Locate the cell with the specified text and output its (x, y) center coordinate. 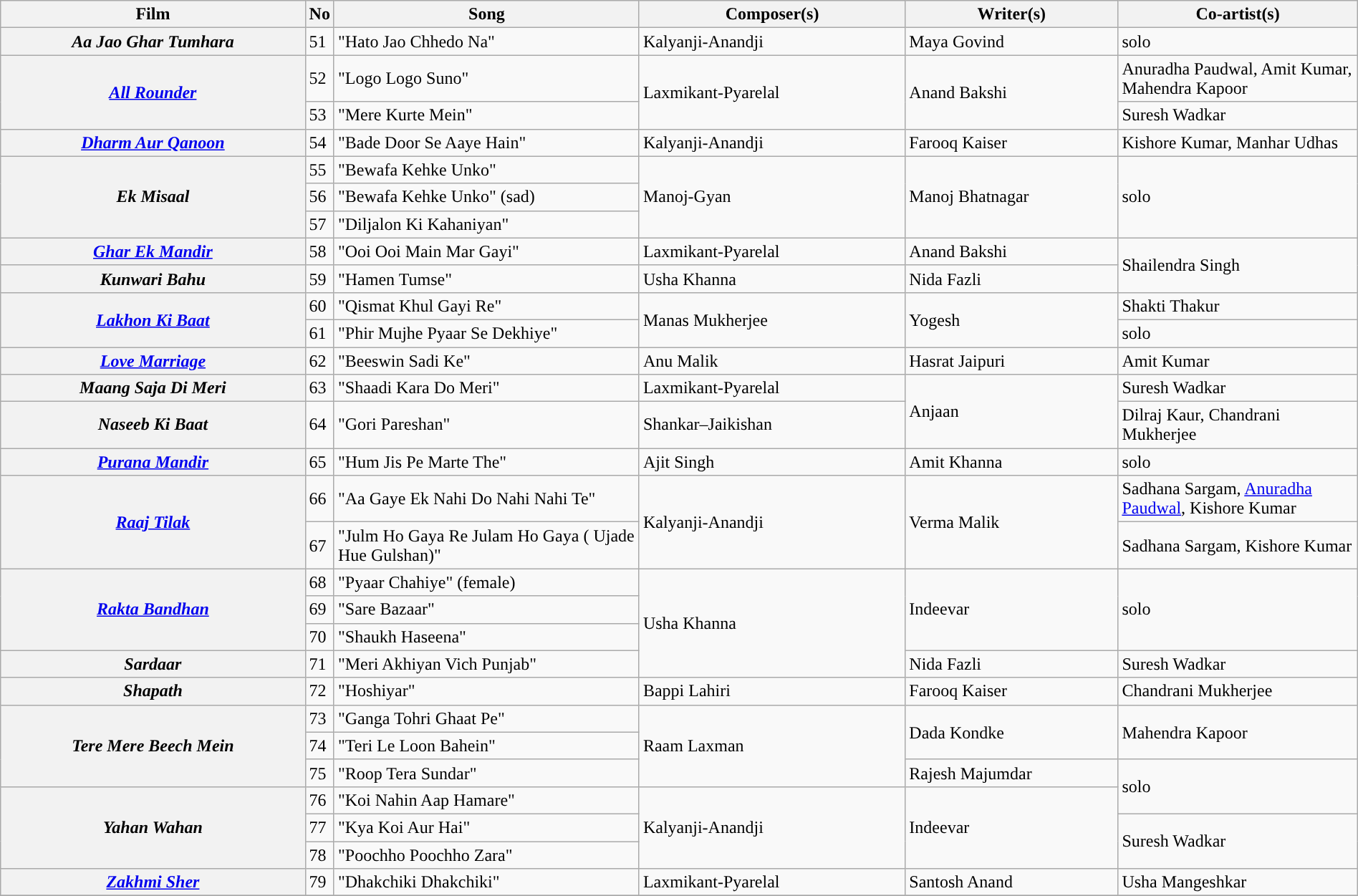
Amit Kumar (1238, 360)
"Bewafa Kehke Unko" (sad) (486, 197)
"Teri Le Loon Bahein" (486, 746)
"Roop Tera Sundar" (486, 773)
Hasrat Jaipuri (1011, 360)
Chandrani Mukherjee (1238, 691)
Love Marriage (153, 360)
Co-artist(s) (1238, 14)
No (319, 14)
"Ganga Tohri Ghaat Pe" (486, 718)
Anjaan (1011, 411)
"Shaadi Kara Do Meri" (486, 388)
Sadhana Sargam, Kishore Kumar (1238, 546)
"Hoshiyar" (486, 691)
Raam Laxman (772, 746)
"Ooi Ooi Main Mar Gayi" (486, 251)
Kunwari Bahu (153, 279)
72 (319, 691)
Dilraj Kaur, Chandrani Mukherjee (1238, 425)
Dada Kondke (1011, 732)
52 (319, 79)
Manas Mukherjee (772, 319)
Aa Jao Ghar Tumhara (153, 42)
"Kya Koi Aur Hai" (486, 827)
Anu Malik (772, 360)
"Julm Ho Gaya Re Julam Ho Gaya ( Ujade Hue Gulshan)" (486, 546)
64 (319, 425)
"Beeswin Sadi Ke" (486, 360)
77 (319, 827)
Dharm Aur Qanoon (153, 143)
Usha Mangeshkar (1238, 882)
73 (319, 718)
"Aa Gaye Ek Nahi Do Nahi Nahi Te" (486, 498)
58 (319, 251)
Naseeb Ki Baat (153, 425)
61 (319, 333)
76 (319, 800)
Bappi Lahiri (772, 691)
Writer(s) (1011, 14)
Sardaar (153, 664)
"Dhakchiki Dhakchiki" (486, 882)
Manoj Bhatnagar (1011, 197)
Film (153, 14)
Song (486, 14)
51 (319, 42)
"Phir Mujhe Pyaar Se Dekhiye" (486, 333)
Shapath (153, 691)
Shankar–Jaikishan (772, 425)
Lakhon Ki Baat (153, 319)
Yahan Wahan (153, 827)
"Hum Jis Pe Marte The" (486, 462)
"Bade Door Se Aaye Hain" (486, 143)
62 (319, 360)
78 (319, 854)
66 (319, 498)
68 (319, 582)
Shailendra Singh (1238, 265)
70 (319, 637)
Rajesh Majumdar (1011, 773)
Raaj Tilak (153, 522)
69 (319, 610)
"Qismat Khul Gayi Re" (486, 306)
Composer(s) (772, 14)
Yogesh (1011, 319)
Mahendra Kapoor (1238, 732)
Ajit Singh (772, 462)
59 (319, 279)
Kishore Kumar, Manhar Udhas (1238, 143)
"Hamen Tumse" (486, 279)
71 (319, 664)
74 (319, 746)
Purana Mandir (153, 462)
Tere Mere Beech Mein (153, 746)
54 (319, 143)
57 (319, 224)
Ek Misaal (153, 197)
All Rounder (153, 92)
Sadhana Sargam, Anuradha Paudwal, Kishore Kumar (1238, 498)
75 (319, 773)
"Gori Pareshan" (486, 425)
53 (319, 115)
Rakta Bandhan (153, 610)
"Hato Jao Chhedo Na" (486, 42)
Shakti Thakur (1238, 306)
Anuradha Paudwal, Amit Kumar, Mahendra Kapoor (1238, 79)
"Mere Kurte Mein" (486, 115)
Manoj-Gyan (772, 197)
"Meri Akhiyan Vich Punjab" (486, 664)
"Bewafa Kehke Unko" (486, 170)
Zakhmi Sher (153, 882)
56 (319, 197)
"Pyaar Chahiye" (female) (486, 582)
"Koi Nahin Aap Hamare" (486, 800)
Maya Govind (1011, 42)
67 (319, 546)
Santosh Anand (1011, 882)
63 (319, 388)
"Shaukh Haseena" (486, 637)
79 (319, 882)
Amit Khanna (1011, 462)
"Logo Logo Suno" (486, 79)
Ghar Ek Mandir (153, 251)
"Sare Bazaar" (486, 610)
Verma Malik (1011, 522)
65 (319, 462)
55 (319, 170)
60 (319, 306)
"Poochho Poochho Zara" (486, 854)
"Diljalon Ki Kahaniyan" (486, 224)
Maang Saja Di Meri (153, 388)
